Return the [x, y] coordinate for the center point of the cell that contains the specified text.  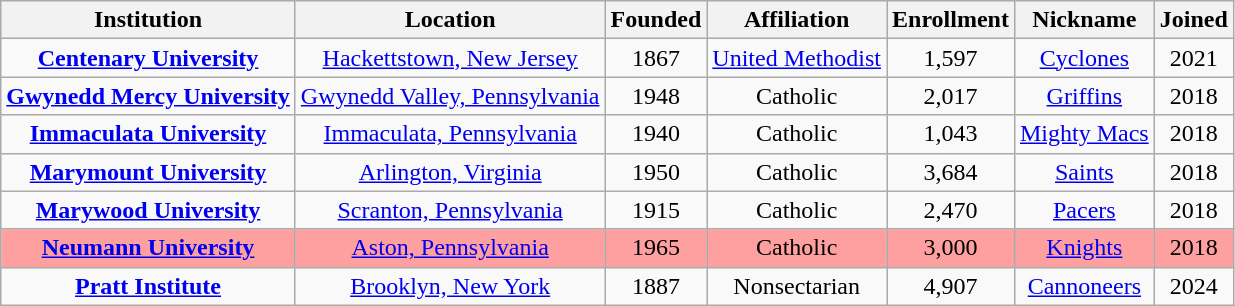
2024 [1194, 286]
1,043 [950, 134]
1,597 [950, 58]
Pratt Institute [148, 286]
Arlington, Virginia [450, 172]
Brooklyn, New York [450, 286]
1948 [656, 96]
Cyclones [1084, 58]
Hackettstown, New Jersey [450, 58]
Institution [148, 20]
1867 [656, 58]
Marymount University [148, 172]
2,017 [950, 96]
3,684 [950, 172]
Aston, Pennsylvania [450, 248]
Pacers [1084, 210]
Griffins [1084, 96]
Enrollment [950, 20]
Cannoneers [1084, 286]
Nonsectarian [797, 286]
Gwynedd Mercy University [148, 96]
Joined [1194, 20]
Scranton, Pennsylvania [450, 210]
Founded [656, 20]
2,470 [950, 210]
Immaculata, Pennsylvania [450, 134]
Centenary University [148, 58]
3,000 [950, 248]
Location [450, 20]
United Methodist [797, 58]
Mighty Macs [1084, 134]
Knights [1084, 248]
Marywood University [148, 210]
Neumann University [148, 248]
1950 [656, 172]
1940 [656, 134]
Nickname [1084, 20]
1965 [656, 248]
Affiliation [797, 20]
1915 [656, 210]
Immaculata University [148, 134]
Gwynedd Valley, Pennsylvania [450, 96]
2021 [1194, 58]
4,907 [950, 286]
1887 [656, 286]
Saints [1084, 172]
